Provide the [X, Y] coordinate of the cell's center where the given text is located.  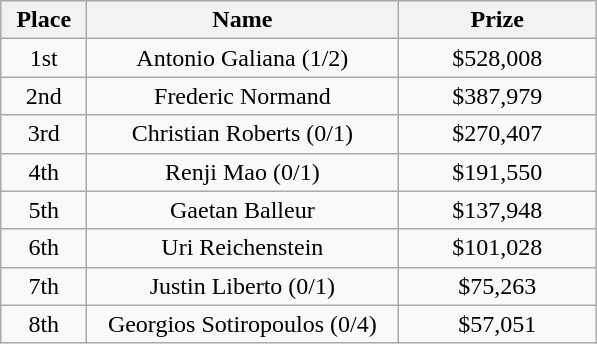
Uri Reichenstein [242, 248]
Place [44, 20]
Gaetan Balleur [242, 210]
Antonio Galiana (1/2) [242, 58]
Christian Roberts (0/1) [242, 134]
6th [44, 248]
Renji Mao (0/1) [242, 172]
$101,028 [498, 248]
5th [44, 210]
Prize [498, 20]
Justin Liberto (0/1) [242, 286]
Name [242, 20]
4th [44, 172]
$528,008 [498, 58]
$270,407 [498, 134]
$137,948 [498, 210]
Georgios Sotiropoulos (0/4) [242, 324]
8th [44, 324]
3rd [44, 134]
$387,979 [498, 96]
1st [44, 58]
2nd [44, 96]
Frederic Normand [242, 96]
7th [44, 286]
$75,263 [498, 286]
$191,550 [498, 172]
$57,051 [498, 324]
